Return the [X, Y] coordinate for the center point of the cell that contains the specified text.  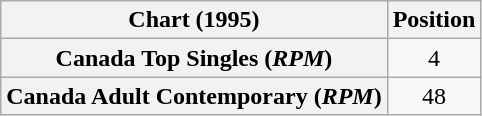
Chart (1995) [194, 20]
Position [434, 20]
4 [434, 58]
Canada Adult Contemporary (RPM) [194, 96]
48 [434, 96]
Canada Top Singles (RPM) [194, 58]
